Find where the given text appears and provide that cell's center as (x, y) coordinate. 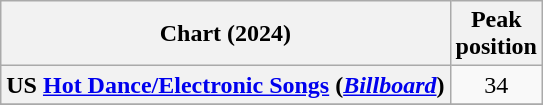
Peakposition (496, 34)
Chart (2024) (226, 34)
US Hot Dance/Electronic Songs (Billboard) (226, 85)
34 (496, 85)
